Search for the cell housing the specified text and yield its (x, y) center coordinate. 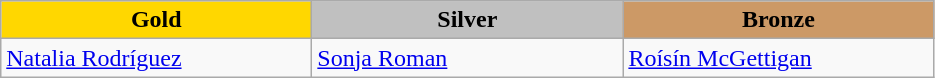
Silver (468, 20)
Bronze (778, 20)
Natalia Rodríguez (156, 58)
Roísín McGettigan (778, 58)
Sonja Roman (468, 58)
Gold (156, 20)
